Provide the (X, Y) coordinate of the cell's center where the given text is located.  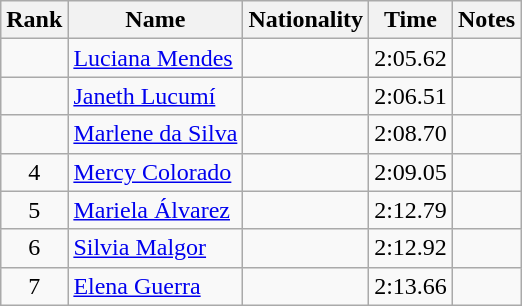
2:08.70 (411, 134)
6 (34, 248)
5 (34, 210)
2:12.92 (411, 248)
Rank (34, 20)
2:12.79 (411, 210)
7 (34, 286)
Name (156, 20)
Luciana Mendes (156, 58)
Mariela Álvarez (156, 210)
2:06.51 (411, 96)
Notes (486, 20)
4 (34, 172)
2:13.66 (411, 286)
Marlene da Silva (156, 134)
2:05.62 (411, 58)
Mercy Colorado (156, 172)
Nationality (306, 20)
Silvia Malgor (156, 248)
Time (411, 20)
2:09.05 (411, 172)
Elena Guerra (156, 286)
Janeth Lucumí (156, 96)
